Capture the cell that displays the provided text and extract its [x, y] central coordinate. 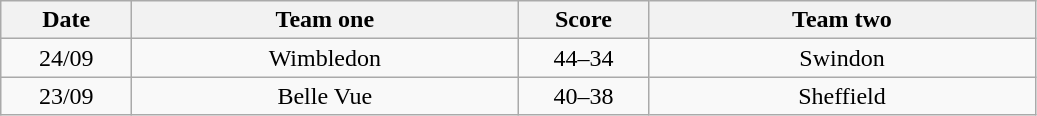
Team two [842, 20]
Wimbledon [325, 58]
Score [584, 20]
23/09 [66, 96]
24/09 [66, 58]
44–34 [584, 58]
Date [66, 20]
Belle Vue [325, 96]
40–38 [584, 96]
Swindon [842, 58]
Sheffield [842, 96]
Team one [325, 20]
